Find where the given text appears and provide that cell's center as (X, Y) coordinate. 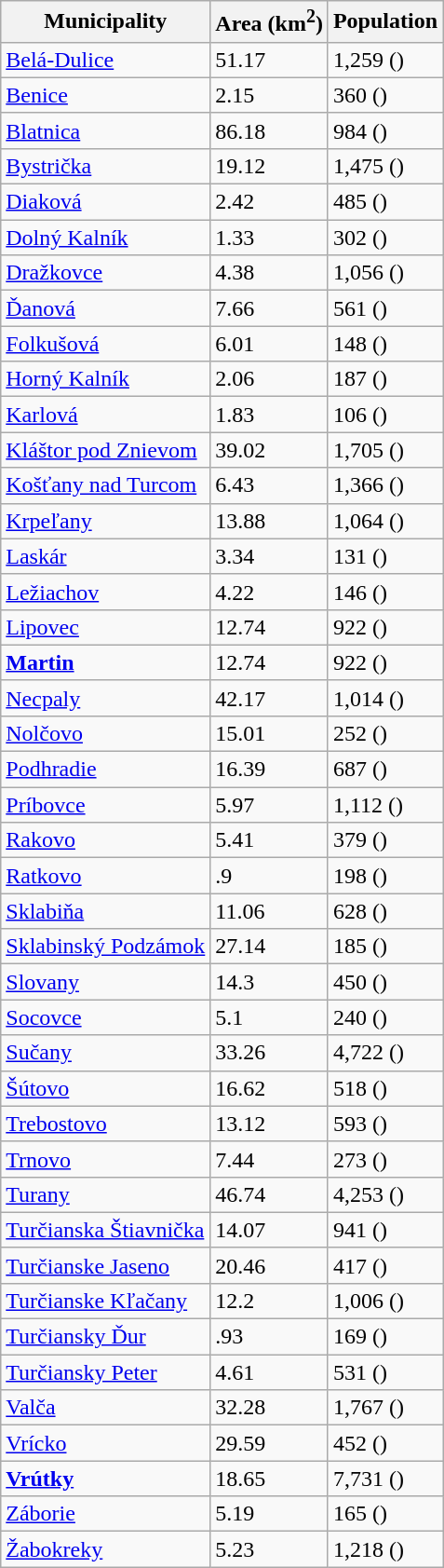
5.41 (270, 840)
Benice (106, 95)
Dolný Kalník (106, 238)
Nolčovo (106, 733)
Lipovec (106, 627)
Sklabiňa (106, 911)
1,112 () (385, 805)
14.3 (270, 982)
165 () (385, 1514)
2.06 (270, 379)
18.65 (270, 1479)
Socovce (106, 1017)
12.2 (270, 1301)
Valča (106, 1408)
1.33 (270, 238)
Turčiansky Ďur (106, 1337)
485 () (385, 202)
628 () (385, 911)
15.01 (270, 733)
941 () (385, 1230)
6.43 (270, 485)
6.01 (270, 344)
Vrútky (106, 1479)
32.28 (270, 1408)
5.97 (270, 805)
984 () (385, 130)
Záborie (106, 1514)
16.62 (270, 1088)
13.88 (270, 521)
1,475 () (385, 166)
Ležiachov (106, 592)
Turčiansky Peter (106, 1372)
4.22 (270, 592)
Turčianska Štiavnička (106, 1230)
561 () (385, 308)
187 () (385, 379)
Area (km2) (270, 22)
29.59 (270, 1443)
Turčianske Jaseno (106, 1265)
7,731 () (385, 1479)
Vrícko (106, 1443)
148 () (385, 344)
Ďanová (106, 308)
86.18 (270, 130)
Karlová (106, 415)
51.17 (270, 60)
19.12 (270, 166)
Sklabinský Podzámok (106, 947)
Trebostovo (106, 1124)
11.06 (270, 911)
1,064 () (385, 521)
Laskár (106, 556)
Košťany nad Turcom (106, 485)
Necpaly (106, 698)
Trnovo (106, 1159)
42.17 (270, 698)
Sučany (106, 1053)
Ratkovo (106, 876)
240 () (385, 1017)
1,259 () (385, 60)
20.46 (270, 1265)
Blatnica (106, 130)
687 () (385, 770)
593 () (385, 1124)
1,218 () (385, 1549)
2.15 (270, 95)
1.83 (270, 415)
360 () (385, 95)
1,014 () (385, 698)
33.26 (270, 1053)
302 () (385, 238)
7.66 (270, 308)
Kláštor pod Znievom (106, 450)
1,006 () (385, 1301)
450 () (385, 982)
169 () (385, 1337)
Municipality (106, 22)
273 () (385, 1159)
5.1 (270, 1017)
13.12 (270, 1124)
4.61 (270, 1372)
417 () (385, 1265)
14.07 (270, 1230)
Turany (106, 1194)
Horný Kalník (106, 379)
Bystrička (106, 166)
Martin (106, 662)
7.44 (270, 1159)
Dražkovce (106, 273)
Belá-Dulice (106, 60)
Slovany (106, 982)
Rakovo (106, 840)
106 () (385, 415)
Príbovce (106, 805)
252 () (385, 733)
2.42 (270, 202)
Population (385, 22)
131 () (385, 556)
27.14 (270, 947)
518 () (385, 1088)
379 () (385, 840)
5.19 (270, 1514)
4,722 () (385, 1053)
39.02 (270, 450)
198 () (385, 876)
1,056 () (385, 273)
452 () (385, 1443)
16.39 (270, 770)
531 () (385, 1372)
4.38 (270, 273)
185 () (385, 947)
1,767 () (385, 1408)
Diaková (106, 202)
46.74 (270, 1194)
1,366 () (385, 485)
4,253 () (385, 1194)
Žabokreky (106, 1549)
3.34 (270, 556)
Krpeľany (106, 521)
146 () (385, 592)
.9 (270, 876)
Folkušová (106, 344)
.93 (270, 1337)
Turčianske Kľačany (106, 1301)
Podhradie (106, 770)
Šútovo (106, 1088)
1,705 () (385, 450)
5.23 (270, 1549)
